For the text-containing cell, return its midpoint in [x, y] coordinate format. 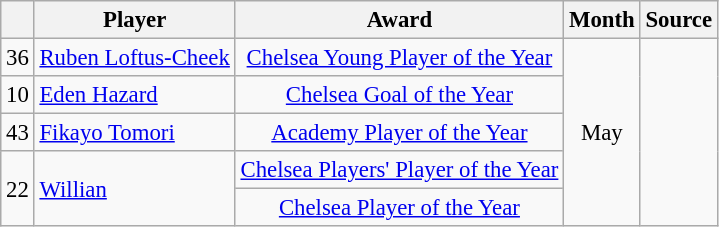
36 [18, 58]
Willian [134, 188]
Chelsea Young Player of the Year [399, 58]
Chelsea Player of the Year [399, 208]
Month [602, 20]
43 [18, 133]
10 [18, 95]
Eden Hazard [134, 95]
Chelsea Goal of the Year [399, 95]
22 [18, 188]
Fikayo Tomori [134, 133]
Source [678, 20]
Player [134, 20]
Chelsea Players' Player of the Year [399, 170]
May [602, 133]
Award [399, 20]
Academy Player of the Year [399, 133]
Ruben Loftus-Cheek [134, 58]
